Provide the (x, y) coordinate of the cell's center where the given text is located.  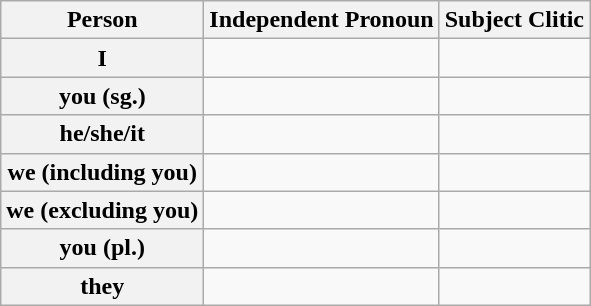
we (including you) (102, 172)
we (excluding you) (102, 210)
they (102, 286)
you (sg.) (102, 96)
Independent Pronoun (322, 20)
you (pl.) (102, 248)
he/she/it (102, 134)
I (102, 58)
Subject Clitic (514, 20)
Person (102, 20)
